Scan for the cell matching the given text and deliver its [x, y] coordinate at center. 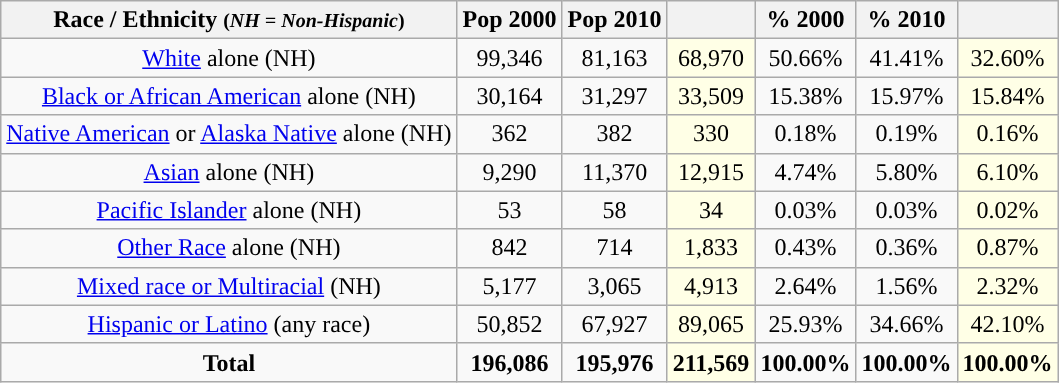
Asian alone (NH) [229, 172]
Pop 2010 [614, 20]
15.38% [806, 96]
2.32% [1008, 286]
89,065 [711, 324]
5,177 [510, 286]
842 [510, 248]
15.97% [906, 96]
3,065 [614, 286]
99,346 [510, 58]
4.74% [806, 172]
Pacific Islander alone (NH) [229, 210]
42.10% [1008, 324]
11,370 [614, 172]
195,976 [614, 362]
714 [614, 248]
Race / Ethnicity (NH = Non-Hispanic) [229, 20]
67,927 [614, 324]
6.10% [1008, 172]
50.66% [806, 58]
32.60% [1008, 58]
% 2010 [906, 20]
25.93% [806, 324]
Mixed race or Multiracial (NH) [229, 286]
0.19% [906, 134]
15.84% [1008, 96]
1,833 [711, 248]
33,509 [711, 96]
4,913 [711, 286]
34.66% [906, 324]
30,164 [510, 96]
Pop 2000 [510, 20]
0.87% [1008, 248]
9,290 [510, 172]
382 [614, 134]
0.16% [1008, 134]
Other Race alone (NH) [229, 248]
1.56% [906, 286]
0.43% [806, 248]
53 [510, 210]
68,970 [711, 58]
Total [229, 362]
White alone (NH) [229, 58]
0.36% [906, 248]
0.02% [1008, 210]
Black or African American alone (NH) [229, 96]
2.64% [806, 286]
50,852 [510, 324]
81,163 [614, 58]
330 [711, 134]
12,915 [711, 172]
0.18% [806, 134]
5.80% [906, 172]
Native American or Alaska Native alone (NH) [229, 134]
58 [614, 210]
Hispanic or Latino (any race) [229, 324]
31,297 [614, 96]
% 2000 [806, 20]
362 [510, 134]
196,086 [510, 362]
41.41% [906, 58]
34 [711, 210]
211,569 [711, 362]
